From the cell containing the given text, extract its center point as [X, Y] coordinate. 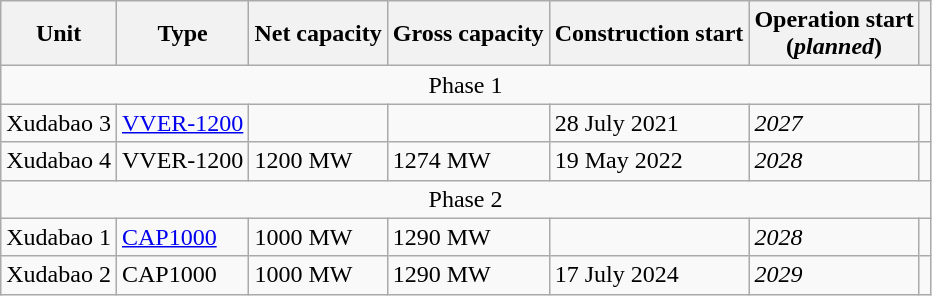
17 July 2024 [649, 275]
19 May 2022 [649, 161]
Net capacity [318, 34]
2027 [834, 123]
Xudabao 4 [59, 161]
Operation start(planned) [834, 34]
28 July 2021 [649, 123]
Xudabao 1 [59, 237]
Gross capacity [468, 34]
Xudabao 3 [59, 123]
Phase 2 [466, 199]
Construction start [649, 34]
Unit [59, 34]
2029 [834, 275]
1274 MW [468, 161]
Type [182, 34]
Xudabao 2 [59, 275]
Phase 1 [466, 85]
1200 MW [318, 161]
